Capture the cell that displays the provided text and extract its (X, Y) central coordinate. 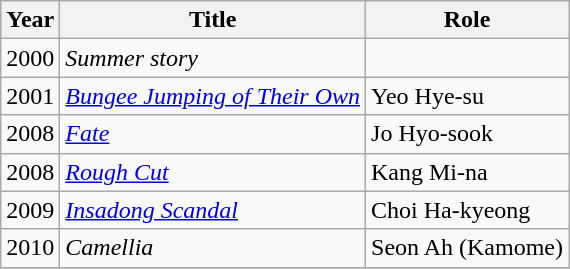
2000 (30, 58)
Bungee Jumping of Their Own (213, 96)
Title (213, 20)
Rough Cut (213, 172)
Jo Hyo-sook (468, 134)
Yeo Hye-su (468, 96)
Insadong Scandal (213, 210)
2010 (30, 248)
Role (468, 20)
2009 (30, 210)
Seon Ah (Kamome) (468, 248)
Camellia (213, 248)
Summer story (213, 58)
Year (30, 20)
Kang Mi-na (468, 172)
Fate (213, 134)
2001 (30, 96)
Choi Ha-kyeong (468, 210)
